Scan for the cell matching the given text and deliver its [x, y] coordinate at center. 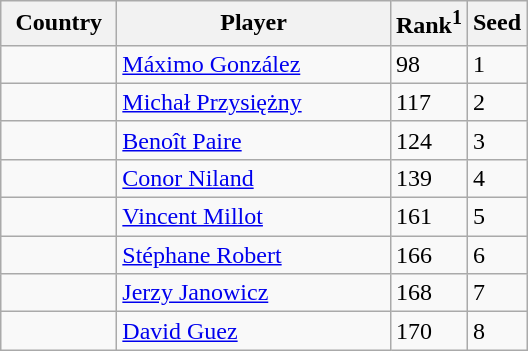
5 [496, 217]
Stéphane Robert [254, 255]
Máximo González [254, 64]
3 [496, 140]
Country [59, 24]
8 [496, 331]
166 [428, 255]
7 [496, 293]
Benoît Paire [254, 140]
6 [496, 255]
Seed [496, 24]
161 [428, 217]
Player [254, 24]
2 [496, 102]
Michał Przysiężny [254, 102]
Jerzy Janowicz [254, 293]
168 [428, 293]
139 [428, 178]
170 [428, 331]
98 [428, 64]
1 [496, 64]
Rank1 [428, 24]
117 [428, 102]
Conor Niland [254, 178]
4 [496, 178]
124 [428, 140]
David Guez [254, 331]
Vincent Millot [254, 217]
